For the text-containing cell, return its midpoint in (x, y) coordinate format. 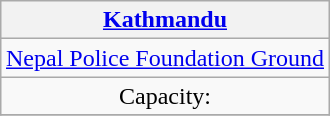
Kathmandu (164, 20)
Nepal Police Foundation Ground (164, 58)
Capacity: (164, 96)
